Return (x, y) of the center of cell containing provided text 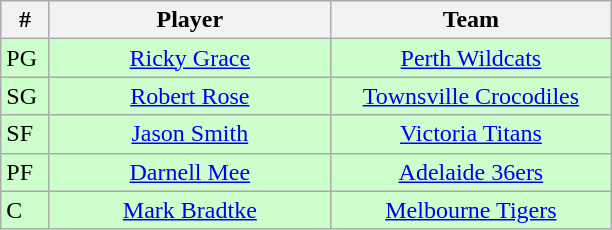
Perth Wildcats (470, 58)
Team (470, 20)
Ricky Grace (190, 58)
Darnell Mee (190, 172)
# (26, 20)
PF (26, 172)
Robert Rose (190, 96)
C (26, 210)
Townsville Crocodiles (470, 96)
Mark Bradtke (190, 210)
Victoria Titans (470, 134)
Jason Smith (190, 134)
Melbourne Tigers (470, 210)
SG (26, 96)
Adelaide 36ers (470, 172)
SF (26, 134)
Player (190, 20)
PG (26, 58)
